Return the (X, Y) coordinate for the center point of the cell that contains the specified text.  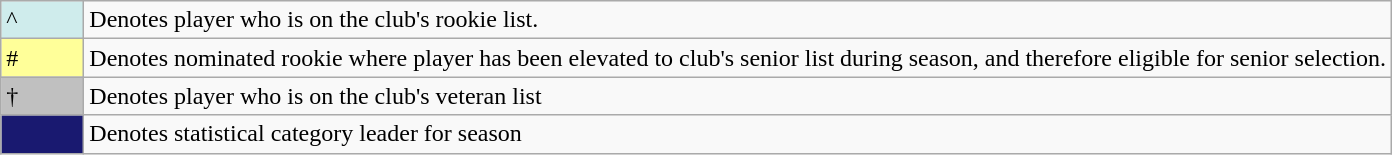
Denotes statistical category leader for season (738, 134)
Denotes player who is on the club's veteran list (738, 96)
# (42, 58)
Denotes nominated rookie where player has been elevated to club's senior list during season, and therefore eligible for senior selection. (738, 58)
Denotes player who is on the club's rookie list. (738, 20)
† (42, 96)
^ (42, 20)
